Search for the cell housing the specified text and yield its [x, y] center coordinate. 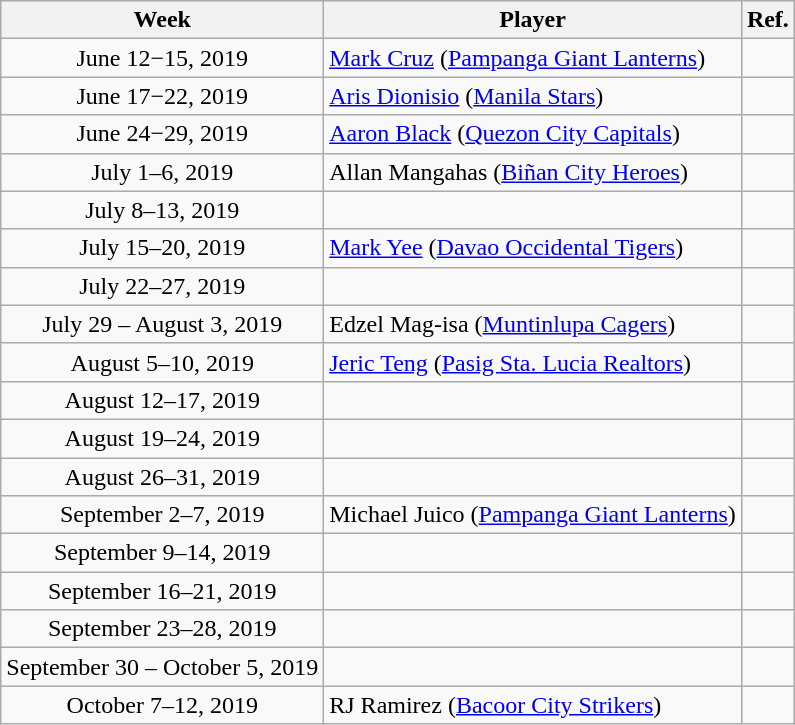
September 2–7, 2019 [162, 515]
Michael Juico (Pampanga Giant Lanterns) [533, 515]
Aaron Black (Quezon City Capitals) [533, 134]
September 16–21, 2019 [162, 591]
July 15–20, 2019 [162, 248]
October 7–12, 2019 [162, 705]
June 17−22, 2019 [162, 96]
August 5–10, 2019 [162, 362]
Mark Cruz (Pampanga Giant Lanterns) [533, 58]
August 12–17, 2019 [162, 400]
July 22–27, 2019 [162, 286]
July 1–6, 2019 [162, 172]
Edzel Mag-isa (Muntinlupa Cagers) [533, 324]
Player [533, 20]
July 29 – August 3, 2019 [162, 324]
Aris Dionisio (Manila Stars) [533, 96]
Ref. [768, 20]
September 23–28, 2019 [162, 629]
Allan Mangahas (Biñan City Heroes) [533, 172]
September 30 – October 5, 2019 [162, 667]
August 26–31, 2019 [162, 477]
June 12−15, 2019 [162, 58]
Mark Yee (Davao Occidental Tigers) [533, 248]
August 19–24, 2019 [162, 438]
RJ Ramirez (Bacoor City Strikers) [533, 705]
June 24−29, 2019 [162, 134]
September 9–14, 2019 [162, 553]
Jeric Teng (Pasig Sta. Lucia Realtors) [533, 362]
Week [162, 20]
July 8–13, 2019 [162, 210]
